From the cell containing the given text, extract its center point as (X, Y) coordinate. 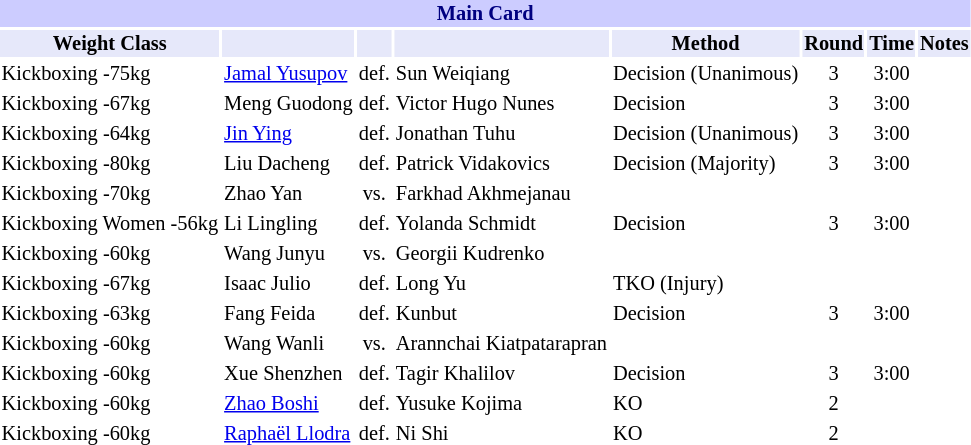
Victor Hugo Nunes (501, 104)
Isaac Julio (289, 284)
TKO (Injury) (706, 284)
Main Card (485, 14)
Li Lingling (289, 224)
KO (706, 404)
Jonathan Tuhu (501, 134)
Wang Junyu (289, 254)
Liu Dacheng (289, 164)
Kickboxing Women -56kg (110, 224)
Georgii Kudrenko (501, 254)
Kunbut (501, 314)
Zhao Boshi (289, 404)
Jamal Yusupov (289, 74)
Sun Weiqiang (501, 74)
Jin Ying (289, 134)
Arannchai Kiatpatarapran (501, 344)
Xue Shenzhen (289, 374)
Kickboxing -80kg (110, 164)
Yolanda Schmidt (501, 224)
Decision (Majority) (706, 164)
Meng Guodong (289, 104)
Kickboxing -70kg (110, 194)
Farkhad Akhmejanau (501, 194)
Time (892, 44)
Method (706, 44)
Yusuke Kojima (501, 404)
Round (834, 44)
Kickboxing -63kg (110, 314)
Wang Wanli (289, 344)
Weight Class (110, 44)
Tagir Khalilov (501, 374)
Long Yu (501, 284)
Zhao Yan (289, 194)
Kickboxing -64kg (110, 134)
Fang Feida (289, 314)
Patrick Vidakovics (501, 164)
Notes (945, 44)
Kickboxing -75kg (110, 74)
2 (834, 404)
